Search for the cell housing the specified text and yield its [x, y] center coordinate. 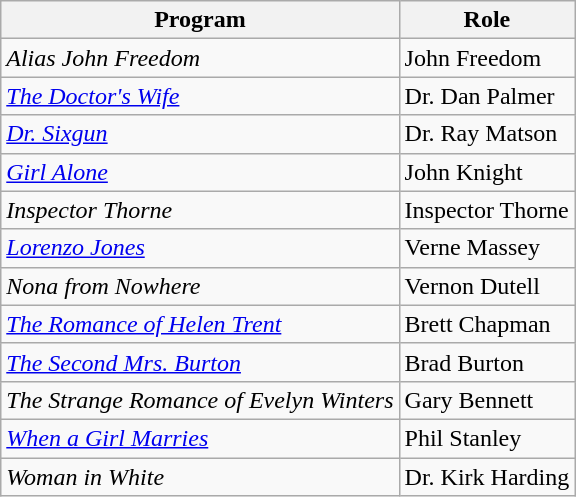
The Strange Romance of Evelyn Winters [200, 400]
Dr. Sixgun [200, 134]
The Doctor's Wife [200, 96]
The Romance of Helen Trent [200, 324]
Alias John Freedom [200, 58]
Dr. Dan Palmer [487, 96]
Role [487, 20]
Verne Massey [487, 248]
John Knight [487, 172]
John Freedom [487, 58]
Nona from Nowhere [200, 286]
Gary Bennett [487, 400]
Program [200, 20]
Vernon Dutell [487, 286]
The Second Mrs. Burton [200, 362]
Brad Burton [487, 362]
When a Girl Marries [200, 438]
Woman in White [200, 477]
Dr. Ray Matson [487, 134]
Phil Stanley [487, 438]
Dr. Kirk Harding [487, 477]
Girl Alone [200, 172]
Lorenzo Jones [200, 248]
Brett Chapman [487, 324]
